Extract the (X, Y) coordinate from the center of the cell holding the provided text.  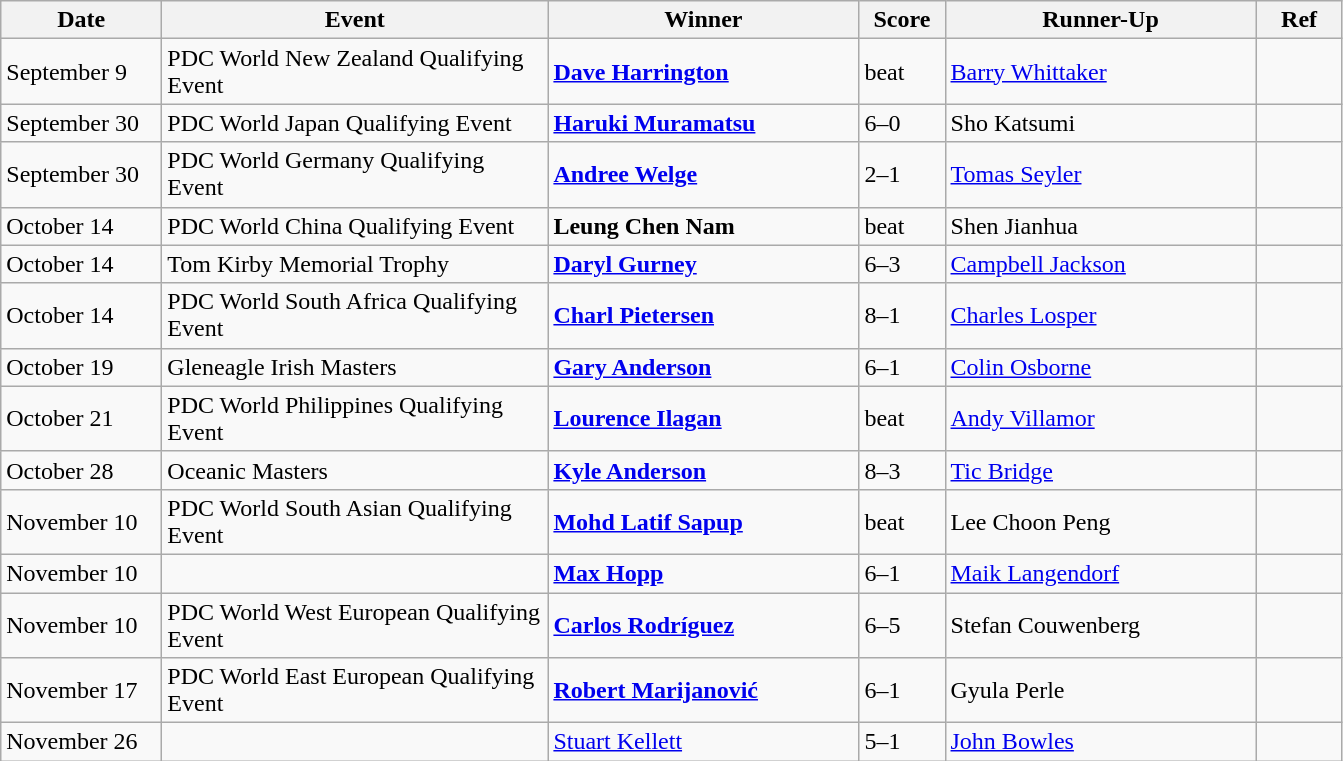
2–1 (902, 174)
PDC World South Asian Qualifying Event (355, 522)
PDC World West European Qualifying Event (355, 624)
October 28 (82, 470)
Tom Kirby Memorial Trophy (355, 264)
Event (355, 20)
Andree Welge (704, 174)
Gleneagle Irish Masters (355, 367)
Robert Marijanović (704, 690)
Score (902, 20)
October 21 (82, 418)
Stuart Kellett (704, 742)
6–0 (902, 123)
PDC World Germany Qualifying Event (355, 174)
Mohd Latif Sapup (704, 522)
September 9 (82, 72)
Oceanic Masters (355, 470)
November 26 (82, 742)
5–1 (902, 742)
Stefan Couwenberg (1100, 624)
Winner (704, 20)
Ref (1299, 20)
Sho Katsumi (1100, 123)
6–5 (902, 624)
Carlos Rodríguez (704, 624)
Charl Pietersen (704, 316)
PDC World Japan Qualifying Event (355, 123)
Lee Choon Peng (1100, 522)
Gary Anderson (704, 367)
Daryl Gurney (704, 264)
Charles Losper (1100, 316)
Max Hopp (704, 573)
Maik Langendorf (1100, 573)
Leung Chen Nam (704, 226)
Tic Bridge (1100, 470)
Shen Jianhua (1100, 226)
Kyle Anderson (704, 470)
Tomas Seyler (1100, 174)
Gyula Perle (1100, 690)
PDC World South Africa Qualifying Event (355, 316)
October 19 (82, 367)
Haruki Muramatsu (704, 123)
Runner-Up (1100, 20)
John Bowles (1100, 742)
Campbell Jackson (1100, 264)
November 17 (82, 690)
Barry Whittaker (1100, 72)
8–3 (902, 470)
6–3 (902, 264)
PDC World New Zealand Qualifying Event (355, 72)
PDC World China Qualifying Event (355, 226)
Lourence Ilagan (704, 418)
Colin Osborne (1100, 367)
8–1 (902, 316)
Date (82, 20)
Andy Villamor (1100, 418)
PDC World Philippines Qualifying Event (355, 418)
PDC World East European Qualifying Event (355, 690)
Dave Harrington (704, 72)
